Scan for the cell matching the given text and deliver its (x, y) coordinate at center. 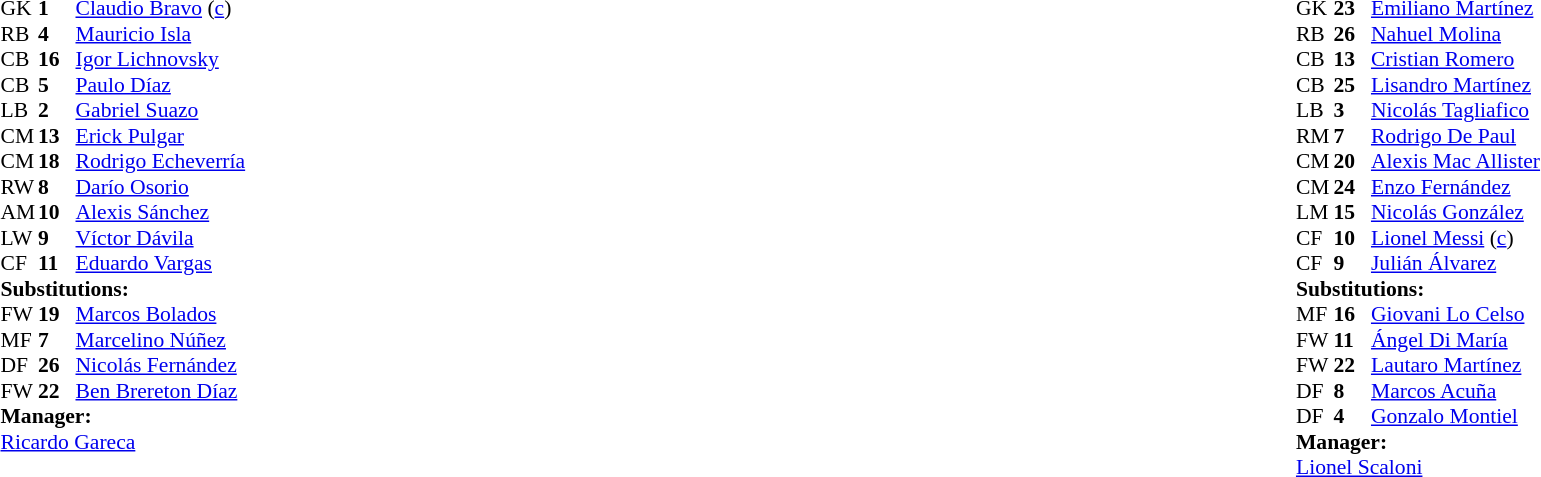
15 (1352, 213)
Enzo Fernández (1456, 187)
Nahuel Molina (1456, 34)
Ben Brereton Díaz (161, 391)
Eduardo Vargas (161, 263)
Ángel Di María (1456, 340)
AM (19, 213)
3 (1352, 111)
RM (1315, 136)
18 (57, 161)
Rodrigo Echeverría (161, 161)
Rodrigo De Paul (1456, 136)
Darío Osorio (161, 187)
Nicolás Tagliafico (1456, 111)
LM (1315, 213)
Igor Lichnovsky (161, 59)
Marcos Acuña (1456, 391)
RW (19, 187)
24 (1352, 187)
Gonzalo Montiel (1456, 417)
5 (57, 85)
Ricardo Gareca (122, 442)
Mauricio Isla (161, 34)
Nicolás González (1456, 213)
Alexis Sánchez (161, 213)
Nicolás Fernández (161, 365)
Marcos Bolados (161, 315)
25 (1352, 85)
20 (1352, 161)
Gabriel Suazo (161, 111)
Erick Pulgar (161, 136)
Lionel Messi (c) (1456, 238)
2 (57, 111)
Paulo Díaz (161, 85)
Julián Álvarez (1456, 263)
19 (57, 315)
Giovani Lo Celso (1456, 315)
LW (19, 238)
Víctor Dávila (161, 238)
Cristian Romero (1456, 59)
Alexis Mac Allister (1456, 161)
Marcelino Núñez (161, 340)
Lisandro Martínez (1456, 85)
Lautaro Martínez (1456, 365)
